From the cell containing the given text, extract its center point as [x, y] coordinate. 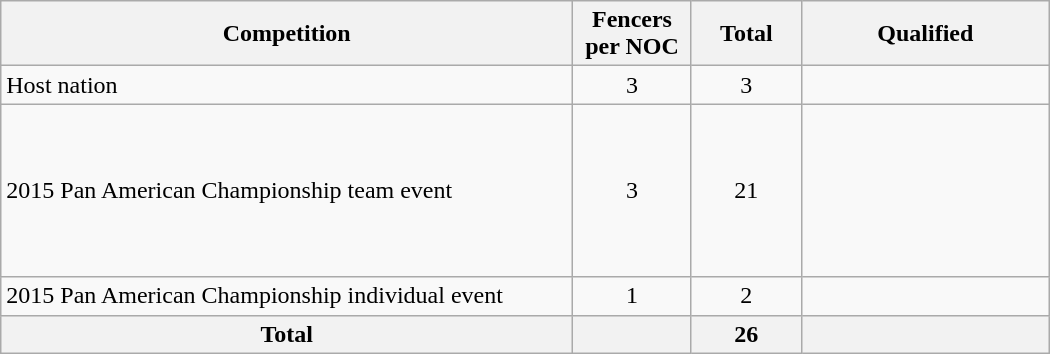
Competition [287, 34]
Qualified [925, 34]
1 [632, 296]
2 [746, 296]
Fencers per NOC [632, 34]
26 [746, 334]
2015 Pan American Championship team event [287, 190]
2015 Pan American Championship individual event [287, 296]
Host nation [287, 85]
21 [746, 190]
